Output the [X, Y] coordinate of the center of the cell containing the given text.  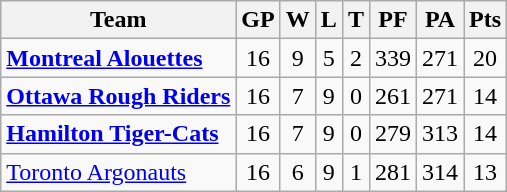
GP [258, 20]
313 [440, 134]
281 [392, 172]
W [298, 20]
Pts [486, 20]
314 [440, 172]
PF [392, 20]
2 [356, 58]
339 [392, 58]
Hamilton Tiger-Cats [118, 134]
5 [328, 58]
L [328, 20]
20 [486, 58]
279 [392, 134]
261 [392, 96]
Team [118, 20]
T [356, 20]
1 [356, 172]
PA [440, 20]
Montreal Alouettes [118, 58]
6 [298, 172]
13 [486, 172]
Ottawa Rough Riders [118, 96]
Toronto Argonauts [118, 172]
